Extract the (X, Y) coordinate from the center of the cell holding the provided text.  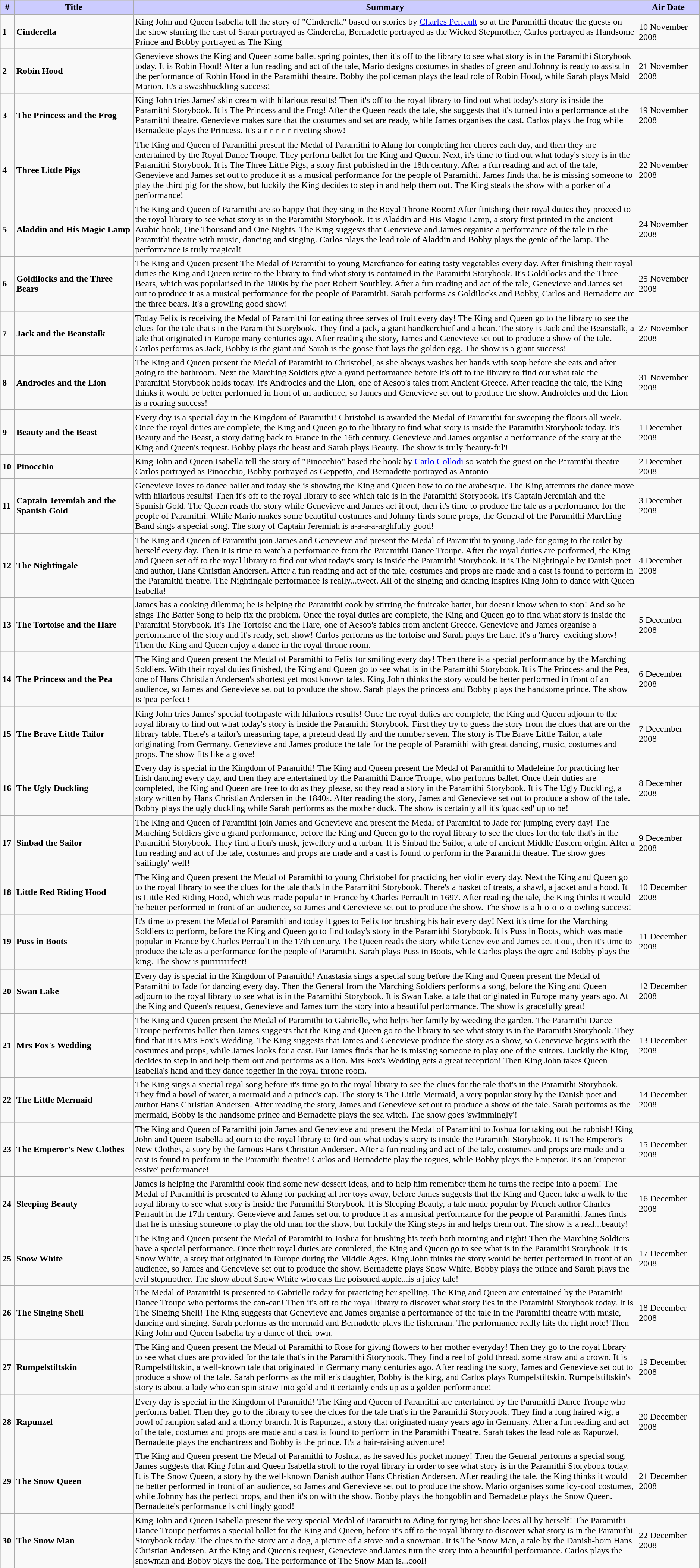
21 November 2008 (668, 71)
28 (7, 1422)
22 December 2008 (668, 1541)
14 December 2008 (668, 1100)
25 (7, 1258)
Androcles and the Lion (74, 383)
Snow White (74, 1258)
9 (7, 432)
Sleeping Beauty (74, 1204)
6 December 2008 (668, 679)
27 November 2008 (668, 333)
Jack and the Beanstalk (74, 333)
26 (7, 1313)
31 November 2008 (668, 383)
Swan Lake (74, 991)
2 (7, 71)
The Princess and the Pea (74, 679)
Robin Hood (74, 71)
13 (7, 625)
16 December 2008 (668, 1204)
13 December 2008 (668, 1046)
6 (7, 284)
The Little Mermaid (74, 1100)
Beauty and the Beast (74, 432)
21 December 2008 (668, 1481)
The Princess and the Frog (74, 116)
# (7, 7)
20 (7, 991)
Mrs Fox's Wedding (74, 1046)
2 December 2008 (668, 466)
10 (7, 466)
11 (7, 506)
3 (7, 116)
10 December 2008 (668, 892)
9 December 2008 (668, 843)
Pinocchio (74, 466)
Aladdin and His Magic Lamp (74, 229)
Summary (385, 7)
30 (7, 1541)
The Snow Queen (74, 1481)
The Tortoise and the Hare (74, 625)
3 December 2008 (668, 506)
19 December 2008 (668, 1367)
11 December 2008 (668, 942)
7 (7, 333)
17 December 2008 (668, 1258)
5 December 2008 (668, 625)
4 (7, 170)
Air Date (668, 7)
Three Little Pigs (74, 170)
Little Red Riding Hood (74, 892)
5 (7, 229)
7 December 2008 (668, 734)
20 December 2008 (668, 1422)
Sinbad the Sailor (74, 843)
12 (7, 565)
The Snow Man (74, 1541)
21 (7, 1046)
4 December 2008 (668, 565)
25 November 2008 (668, 284)
18 (7, 892)
10 November 2008 (668, 32)
23 (7, 1149)
18 December 2008 (668, 1313)
1 December 2008 (668, 432)
19 (7, 942)
17 (7, 843)
22 November 2008 (668, 170)
12 December 2008 (668, 991)
15 December 2008 (668, 1149)
24 November 2008 (668, 229)
Goldilocks and the Three Bears (74, 284)
16 (7, 788)
The Emperor's New Clothes (74, 1149)
27 (7, 1367)
29 (7, 1481)
Rapunzel (74, 1422)
Cinderella (74, 32)
22 (7, 1100)
Captain Jeremiah and the Spanish Gold (74, 506)
The Nightingale (74, 565)
15 (7, 734)
24 (7, 1204)
Title (74, 7)
The Singing Shell (74, 1313)
14 (7, 679)
The Ugly Duckling (74, 788)
1 (7, 32)
8 (7, 383)
Puss in Boots (74, 942)
8 December 2008 (668, 788)
Rumpelstiltskin (74, 1367)
19 November 2008 (668, 116)
The Brave Little Tailor (74, 734)
